Return the (x, y) coordinate for the center point of the cell that contains the specified text.  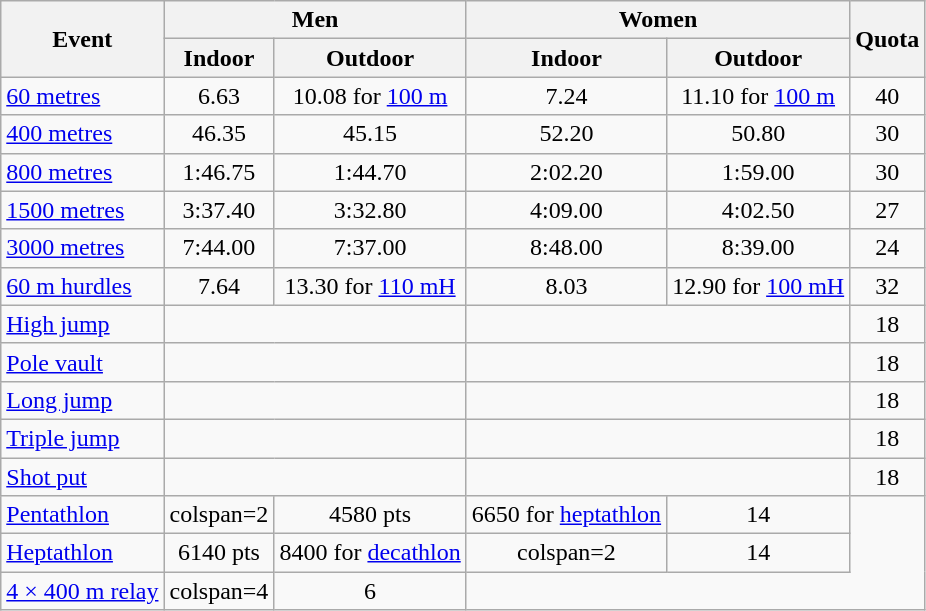
400 metres (82, 134)
8:48.00 (566, 248)
Event (82, 39)
7.24 (566, 96)
6650 for heptathlon (566, 515)
Pentathlon (82, 515)
60 metres (82, 96)
1:59.00 (758, 172)
10.08 for 100 m (370, 96)
12.90 for 100 mH (758, 286)
Pole vault (82, 362)
45.15 (370, 134)
7:37.00 (370, 248)
Triple jump (82, 438)
32 (888, 286)
colspan=4 (219, 591)
7:44.00 (219, 248)
Heptathlon (82, 553)
3:32.80 (370, 210)
46.35 (219, 134)
Shot put (82, 477)
1500 metres (82, 210)
1:46.75 (219, 172)
2:02.20 (566, 172)
8:39.00 (758, 248)
6 (370, 591)
Women (658, 20)
6.63 (219, 96)
6140 pts (219, 553)
4:09.00 (566, 210)
8.03 (566, 286)
60 m hurdles (82, 286)
7.64 (219, 286)
3:37.40 (219, 210)
3000 metres (82, 248)
Men (315, 20)
40 (888, 96)
4 × 400 m relay (82, 591)
1:44.70 (370, 172)
52.20 (566, 134)
13.30 for 110 mH (370, 286)
27 (888, 210)
High jump (82, 324)
8400 for decathlon (370, 553)
11.10 for 100 m (758, 96)
Quota (888, 39)
24 (888, 248)
800 metres (82, 172)
4580 pts (370, 515)
4:02.50 (758, 210)
50.80 (758, 134)
Long jump (82, 400)
